Capture the cell that displays the provided text and extract its [x, y] central coordinate. 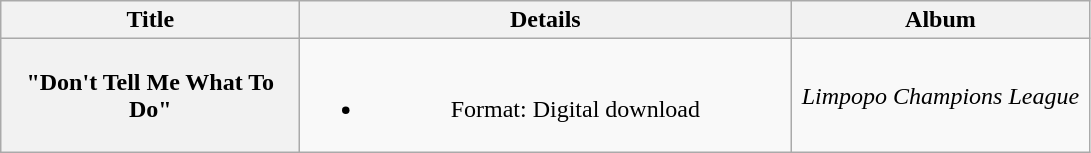
Title [150, 20]
Format: Digital download [546, 96]
Album [940, 20]
Details [546, 20]
Limpopo Champions League [940, 96]
"Don't Tell Me What To Do" [150, 96]
